Search for the cell housing the specified text and yield its [x, y] center coordinate. 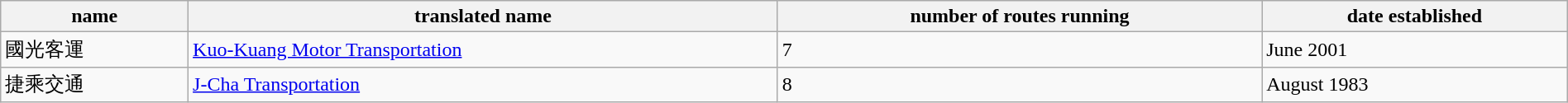
date established [1415, 16]
number of routes running [1019, 16]
name [94, 16]
June 2001 [1415, 49]
7 [1019, 49]
translated name [483, 16]
Kuo-Kuang Motor Transportation [483, 49]
8 [1019, 84]
J-Cha Transportation [483, 84]
捷乘交通 [94, 84]
國光客運 [94, 49]
August 1983 [1415, 84]
